Determine the (x, y) coordinate at the center of the cell enclosing the given text.  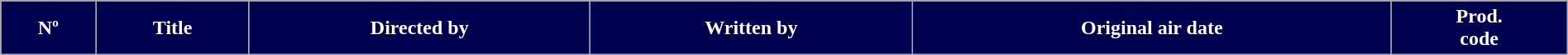
Original air date (1152, 28)
Directed by (419, 28)
Prod.code (1479, 28)
Title (173, 28)
Nº (48, 28)
Written by (751, 28)
